For the text-containing cell, return its midpoint in [X, Y] coordinate format. 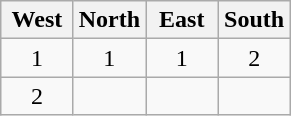
North [109, 20]
South [254, 20]
West [37, 20]
East [182, 20]
